Locate the cell with the specified text and output its [X, Y] center coordinate. 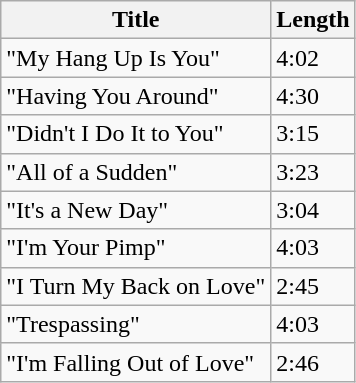
"Didn't I Do It to You" [136, 134]
"My Hang Up Is You" [136, 58]
"It's a New Day" [136, 210]
"Having You Around" [136, 96]
2:45 [313, 286]
3:23 [313, 172]
"I'm Falling Out of Love" [136, 362]
3:15 [313, 134]
4:30 [313, 96]
Title [136, 20]
"All of a Sudden" [136, 172]
"Trespassing" [136, 324]
Length [313, 20]
4:02 [313, 58]
"I Turn My Back on Love" [136, 286]
"I'm Your Pimp" [136, 248]
2:46 [313, 362]
3:04 [313, 210]
